Output the (X, Y) coordinate of the center of the cell containing the given text.  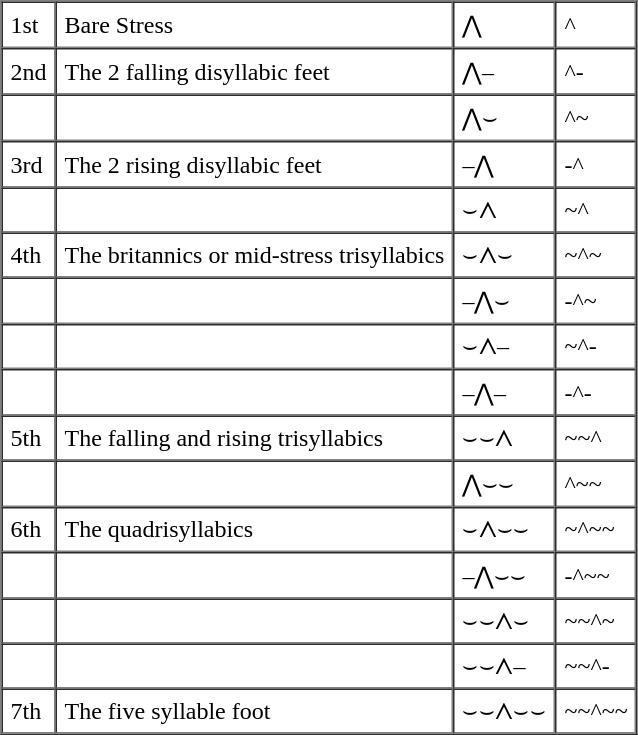
~~^- (596, 666)
–⋀– (504, 392)
~^~~ (596, 530)
Bare Stress (255, 25)
-^~ (596, 301)
~^~ (596, 254)
–⋀⌣ (504, 301)
~~^~ (596, 620)
The 2 falling disyllabic feet (255, 71)
⌣⋀⌣⌣ (504, 530)
^~~ (596, 483)
^ (596, 25)
⌣⌣⋀⌣⌣ (504, 710)
The 2 rising disyllabic feet (255, 164)
2nd (29, 71)
7th (29, 710)
⋀⌣ (504, 117)
~~^~~ (596, 710)
1st (29, 25)
^~ (596, 117)
⌣⌣⋀ (504, 438)
5th (29, 438)
3rd (29, 164)
~^- (596, 346)
⌣⋀⌣ (504, 254)
⋀⌣⌣ (504, 483)
^- (596, 71)
4th (29, 254)
The falling and rising trisyllabics (255, 438)
–⋀ (504, 164)
⌣⌣⋀– (504, 666)
-^~~ (596, 575)
⋀ (504, 25)
-^ (596, 164)
6th (29, 530)
The britannics or mid-stress trisyllabics (255, 254)
⌣⋀– (504, 346)
⌣⋀ (504, 210)
⌣⌣⋀⌣ (504, 620)
~^ (596, 210)
The quadrisyllabics (255, 530)
⋀– (504, 71)
-^- (596, 392)
–⋀⌣⌣ (504, 575)
The five syllable foot (255, 710)
~~^ (596, 438)
